Scan for the cell matching the given text and deliver its [x, y] coordinate at center. 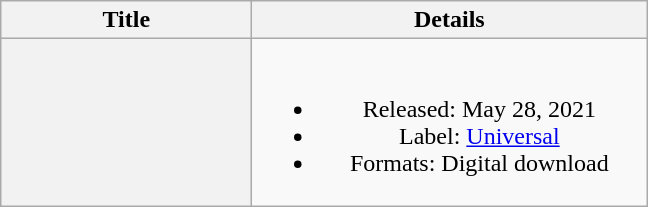
Details [450, 20]
Released: May 28, 2021Label: UniversalFormats: Digital download [450, 122]
Title [126, 20]
